Capture the cell that displays the provided text and extract its [X, Y] central coordinate. 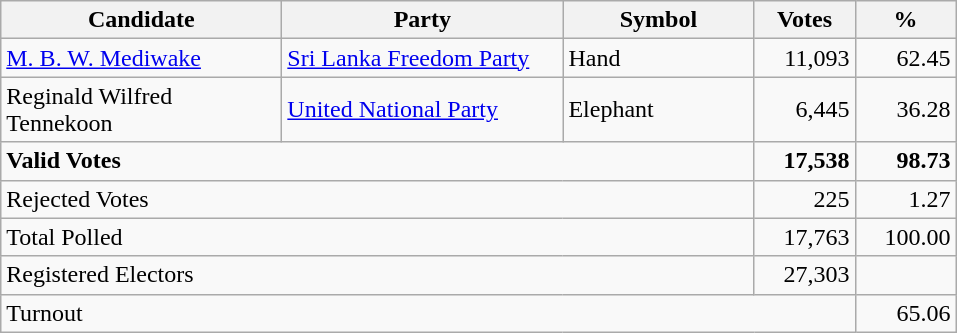
% [906, 20]
11,093 [804, 58]
Turnout [428, 313]
Reginald Wilfred Tennekoon [142, 110]
98.73 [906, 161]
100.00 [906, 237]
Symbol [658, 20]
Sri Lanka Freedom Party [422, 58]
Elephant [658, 110]
Party [422, 20]
17,538 [804, 161]
1.27 [906, 199]
Hand [658, 58]
Candidate [142, 20]
Registered Electors [378, 275]
62.45 [906, 58]
Rejected Votes [378, 199]
65.06 [906, 313]
17,763 [804, 237]
36.28 [906, 110]
United National Party [422, 110]
Votes [804, 20]
Valid Votes [378, 161]
6,445 [804, 110]
27,303 [804, 275]
M. B. W. Mediwake [142, 58]
225 [804, 199]
Total Polled [378, 237]
